Identify which cell holds the provided text, then report its [X, Y] central coordinate. 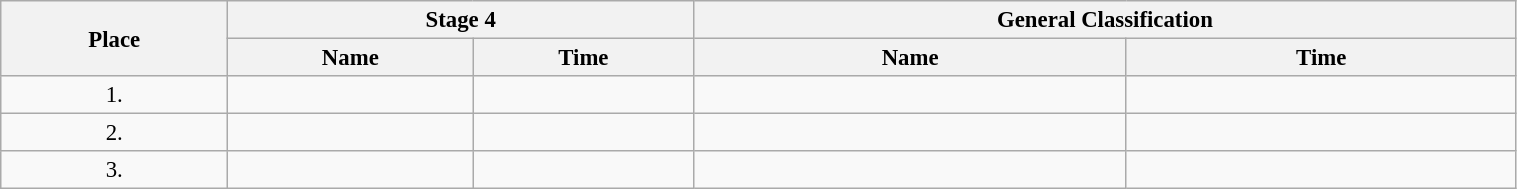
1. [114, 95]
General Classification [1105, 20]
Place [114, 38]
Stage 4 [461, 20]
3. [114, 170]
2. [114, 133]
